Provide the [x, y] coordinate of the cell's center where the given text is located.  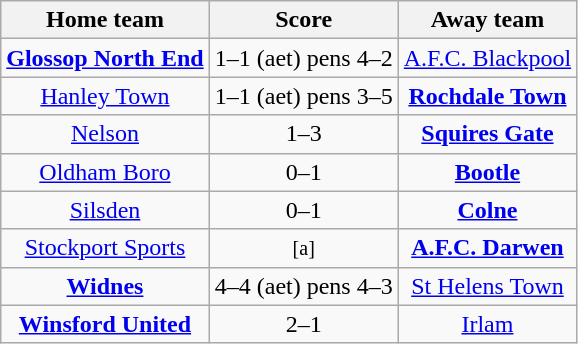
Colne [487, 210]
Away team [487, 20]
4–4 (aet) pens 4–3 [304, 286]
1–1 (aet) pens 4–2 [304, 58]
1–3 [304, 134]
Hanley Town [105, 96]
Bootle [487, 172]
Glossop North End [105, 58]
[a] [304, 248]
A.F.C. Blackpool [487, 58]
1–1 (aet) pens 3–5 [304, 96]
Home team [105, 20]
Nelson [105, 134]
Winsford United [105, 324]
2–1 [304, 324]
Rochdale Town [487, 96]
A.F.C. Darwen [487, 248]
Oldham Boro [105, 172]
Squires Gate [487, 134]
Score [304, 20]
Widnes [105, 286]
Silsden [105, 210]
Irlam [487, 324]
Stockport Sports [105, 248]
St Helens Town [487, 286]
